Search for the cell housing the specified text and yield its (x, y) center coordinate. 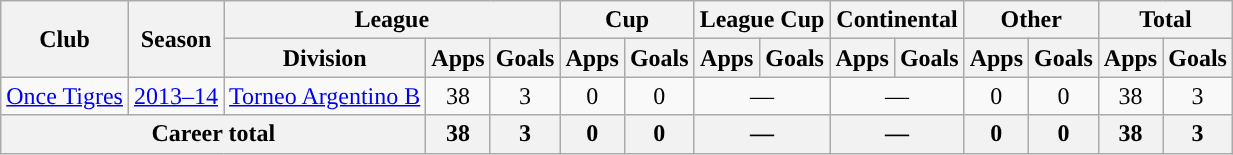
League (392, 20)
Club (65, 39)
Division (325, 58)
Once Tigres (65, 96)
Total (1165, 20)
Career total (214, 134)
Cup (627, 20)
Torneo Argentino B (325, 96)
Continental (897, 20)
Other (1031, 20)
2013–14 (176, 96)
League Cup (762, 20)
Season (176, 39)
